Detect which cell encompasses the target text, then output its (X, Y) center coordinate. 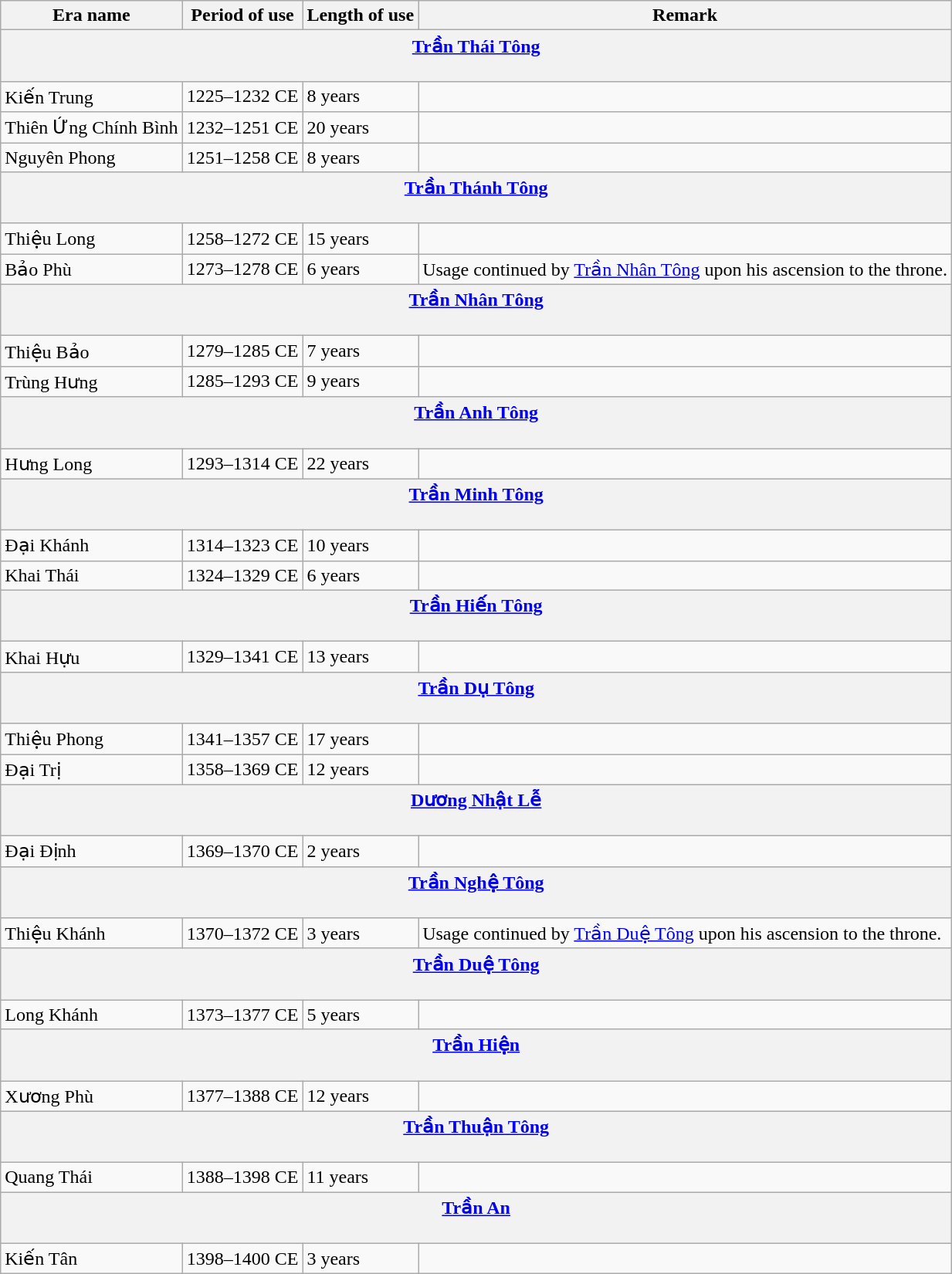
Hưng Long (91, 463)
Period of use (242, 15)
Trần Duệ Tông (476, 974)
15 years (361, 239)
1358–1369 CE (242, 769)
Kiến Tân (91, 1259)
5 years (361, 1015)
1373–1377 CE (242, 1015)
1273–1278 CE (242, 269)
Khai Thái (91, 575)
Khai Hựu (91, 657)
1341–1357 CE (242, 739)
1324–1329 CE (242, 575)
Trần Hiến Tông (476, 616)
1285–1293 CE (242, 381)
1251–1258 CE (242, 157)
22 years (361, 463)
13 years (361, 657)
Xương Phù (91, 1096)
1232–1251 CE (242, 127)
Trần Anh Tông (476, 423)
Đại Khánh (91, 546)
20 years (361, 127)
Trần Nhân Tông (476, 310)
Trần Thuận Tông (476, 1137)
Thiệu Long (91, 239)
Usage continued by Trần Nhân Tông upon his ascension to the throne. (686, 269)
10 years (361, 546)
Trần Nghệ Tông (476, 893)
Thiệu Bảo (91, 351)
Dương Nhật Lễ (476, 811)
Đại Trị (91, 769)
Trần Minh Tông (476, 505)
Trần Thái Tông (476, 56)
1329–1341 CE (242, 657)
Trần An (476, 1218)
1279–1285 CE (242, 351)
Trần Thánh Tông (476, 198)
1314–1323 CE (242, 546)
Remark (686, 15)
Bảo Phù (91, 269)
1388–1398 CE (242, 1177)
9 years (361, 381)
1258–1272 CE (242, 239)
Trần Hiện (476, 1055)
Usage continued by Trần Duệ Tông upon his ascension to the throne. (686, 933)
Nguyên Phong (91, 157)
Đại Định (91, 852)
1293–1314 CE (242, 463)
1377–1388 CE (242, 1096)
7 years (361, 351)
11 years (361, 1177)
1225–1232 CE (242, 97)
Quang Thái (91, 1177)
1369–1370 CE (242, 852)
2 years (361, 852)
Length of use (361, 15)
Trần Dụ Tông (476, 698)
Thiệu Phong (91, 739)
Long Khánh (91, 1015)
1370–1372 CE (242, 933)
17 years (361, 739)
1398–1400 CE (242, 1259)
Thiên Ứng Chính Bình (91, 127)
Trùng Hưng (91, 381)
Era name (91, 15)
Thiệu Khánh (91, 933)
Kiến Trung (91, 97)
